Locate the cell with the specified text and output its (X, Y) center coordinate. 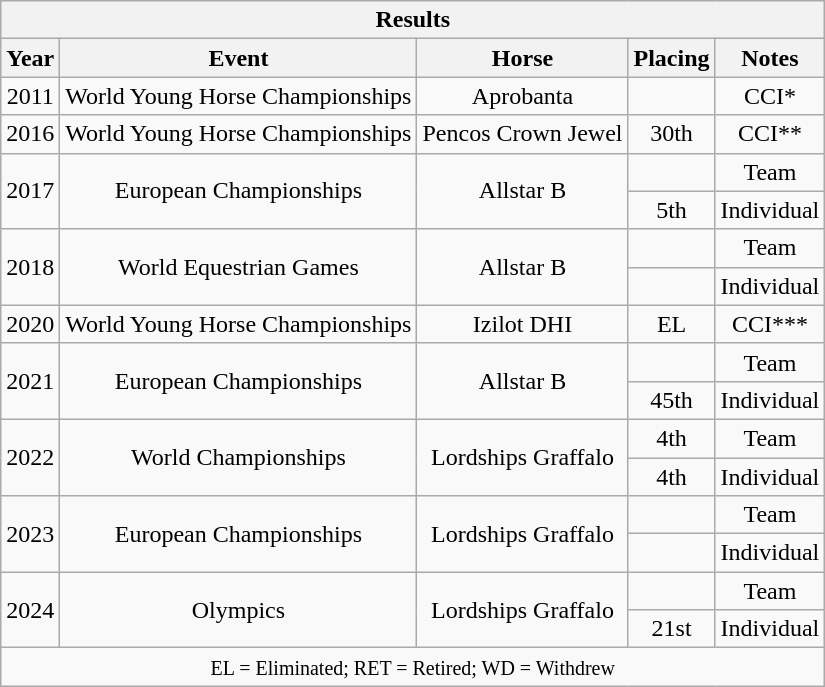
2024 (30, 610)
CCI*** (770, 324)
21st (672, 629)
45th (672, 400)
2022 (30, 457)
Aprobanta (522, 96)
EL (672, 324)
2017 (30, 191)
Event (238, 58)
Year (30, 58)
2016 (30, 134)
EL = Eliminated; RET = Retired; WD = Withdrew (413, 667)
30th (672, 134)
CCI** (770, 134)
2023 (30, 534)
World Championships (238, 457)
Olympics (238, 610)
Horse (522, 58)
Pencos Crown Jewel (522, 134)
Placing (672, 58)
Notes (770, 58)
2021 (30, 381)
CCI* (770, 96)
2018 (30, 267)
2011 (30, 96)
Results (413, 20)
World Equestrian Games (238, 267)
Izilot DHI (522, 324)
5th (672, 210)
2020 (30, 324)
